Scan for the cell matching the given text and deliver its [x, y] coordinate at center. 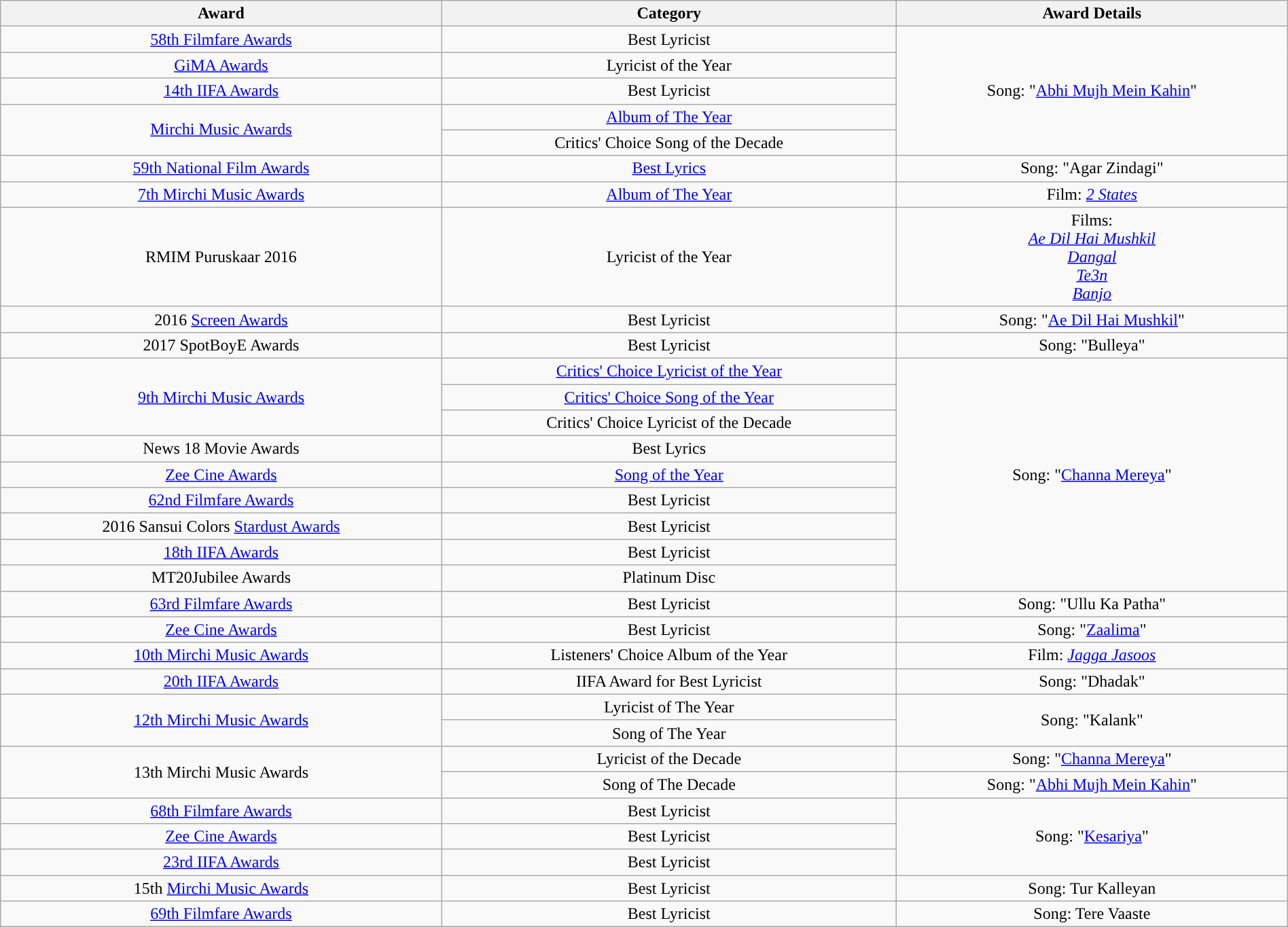
Award [221, 14]
Song of The Decade [668, 784]
Critics' Choice Song of the Year [668, 397]
Lyricist of The Year [668, 707]
Song: "Agar Zindagi" [1092, 168]
15th Mirchi Music Awards [221, 888]
10th Mirchi Music Awards [221, 655]
Song: "Zaalima" [1092, 630]
59th National Film Awards [221, 168]
Lyricist of the Decade [668, 759]
IIFA Award for Best Lyricist [668, 681]
Song: "Ullu Ka Patha" [1092, 604]
58th Filmfare Awards [221, 39]
Platinum Disc [668, 578]
12th Mirchi Music Awards [221, 720]
Film: 2 States [1092, 194]
2016 Screen Awards [221, 319]
Mirchi Music Awards [221, 130]
18th IIFA Awards [221, 552]
GiMA Awards [221, 65]
Critics' Choice Song of the Decade [668, 143]
Song: Tere Vaaste [1092, 914]
69th Filmfare Awards [221, 914]
2017 SpotBoyE Awards [221, 345]
Critics' Choice Lyricist of the Year [668, 371]
Award Details [1092, 14]
Song: "Dhadak" [1092, 681]
Song: "Bulleya" [1092, 345]
Films:Ae Dil Hai MushkilDangalTe3nBanjo [1092, 257]
RMIM Puruskaar 2016 [221, 257]
Song: Tur Kalleyan [1092, 888]
20th IIFA Awards [221, 681]
9th Mirchi Music Awards [221, 397]
Song: "Ae Dil Hai Mushkil" [1092, 319]
23rd IIFA Awards [221, 862]
Song: "Kalank" [1092, 720]
13th Mirchi Music Awards [221, 771]
Song of The Year [668, 733]
68th Filmfare Awards [221, 810]
Film: Jagga Jasoos [1092, 655]
Listeners' Choice Album of the Year [668, 655]
Song of the Year [668, 475]
Song: "Kesariya" [1092, 836]
7th Mirchi Music Awards [221, 194]
Critics' Choice Lyricist of the Decade [668, 423]
14th IIFA Awards [221, 91]
62nd Filmfare Awards [221, 501]
MT20Jubilee Awards [221, 578]
News 18 Movie Awards [221, 449]
63rd Filmfare Awards [221, 604]
2016 Sansui Colors Stardust Awards [221, 526]
Category [668, 14]
